Capture the cell that displays the provided text and extract its [X, Y] central coordinate. 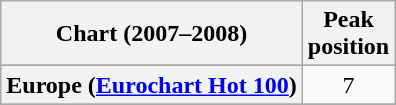
7 [348, 85]
Europe (Eurochart Hot 100) [152, 85]
Peakposition [348, 34]
Chart (2007–2008) [152, 34]
